Return the (x, y) coordinate for the center point of the cell that contains the specified text.  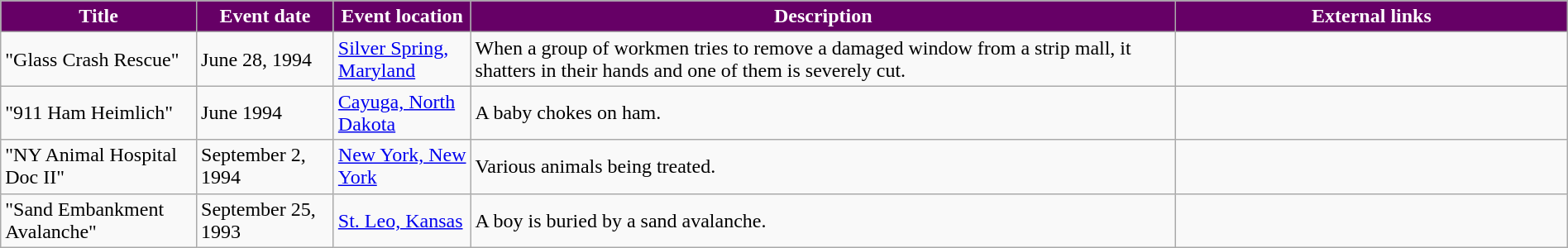
Description (824, 17)
September 2, 1994 (265, 167)
Various animals being treated. (824, 167)
New York, New York (402, 167)
Event date (265, 17)
June 1994 (265, 112)
"911 Ham Heimlich" (99, 112)
A baby chokes on ham. (824, 112)
Silver Spring, Maryland (402, 60)
"NY Animal Hospital Doc II" (99, 167)
When a group of workmen tries to remove a damaged window from a strip mall, it shatters in their hands and one of them is severely cut. (824, 60)
"Glass Crash Rescue" (99, 60)
Cayuga, North Dakota (402, 112)
A boy is buried by a sand avalanche. (824, 220)
St. Leo, Kansas (402, 220)
Event location (402, 17)
June 28, 1994 (265, 60)
Title (99, 17)
"Sand Embankment Avalanche" (99, 220)
September 25, 1993 (265, 220)
External links (1372, 17)
